From the cell containing the given text, extract its center point as [x, y] coordinate. 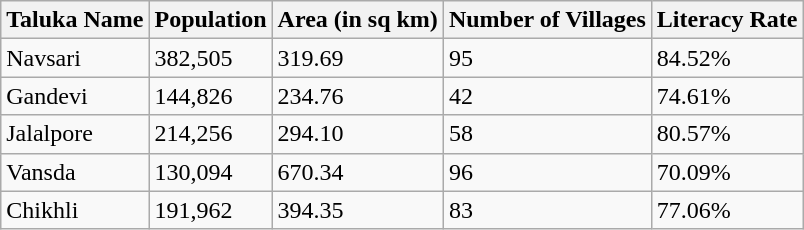
Vansda [75, 172]
144,826 [210, 96]
234.76 [358, 96]
Taluka Name [75, 20]
670.34 [358, 172]
74.61% [727, 96]
319.69 [358, 58]
58 [547, 134]
214,256 [210, 134]
80.57% [727, 134]
Jalalpore [75, 134]
95 [547, 58]
382,505 [210, 58]
96 [547, 172]
Area (in sq km) [358, 20]
130,094 [210, 172]
Population [210, 20]
Gandevi [75, 96]
70.09% [727, 172]
Number of Villages [547, 20]
394.35 [358, 210]
294.10 [358, 134]
191,962 [210, 210]
42 [547, 96]
83 [547, 210]
84.52% [727, 58]
Navsari [75, 58]
Chikhli [75, 210]
77.06% [727, 210]
Literacy Rate [727, 20]
